Extract the [X, Y] coordinate from the center of the cell holding the provided text.  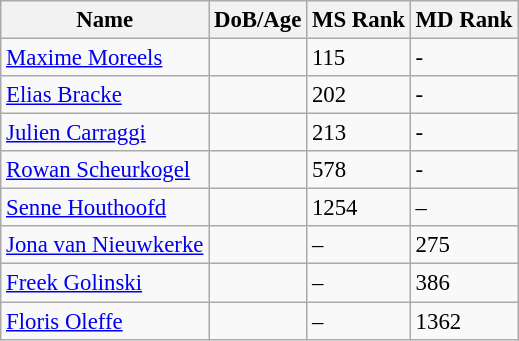
202 [359, 95]
Elias Bracke [105, 95]
Floris Oleffe [105, 321]
213 [359, 133]
Senne Houthoofd [105, 208]
DoB/Age [258, 20]
115 [359, 58]
Freek Golinski [105, 283]
275 [464, 245]
578 [359, 170]
Maxime Moreels [105, 58]
Name [105, 20]
MD Rank [464, 20]
Jona van Nieuwkerke [105, 245]
386 [464, 283]
Rowan Scheurkogel [105, 170]
1362 [464, 321]
Julien Carraggi [105, 133]
MS Rank [359, 20]
1254 [359, 208]
